For the text-containing cell, return its midpoint in (x, y) coordinate format. 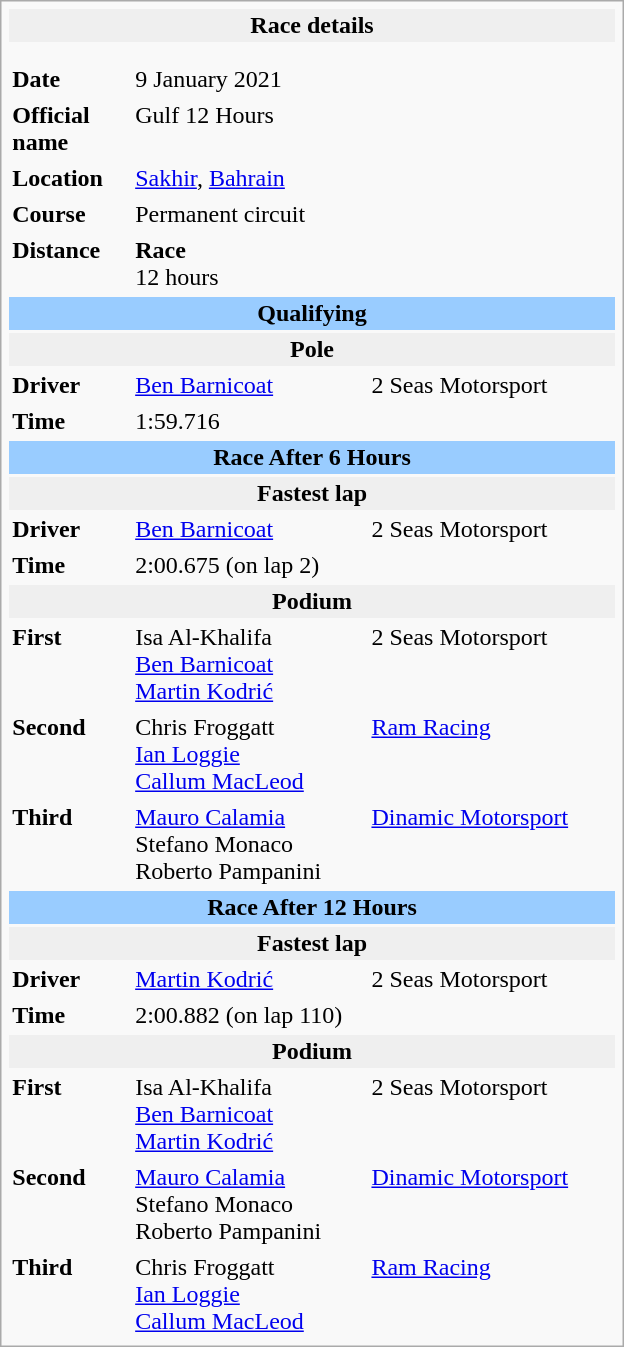
1:59.716 (374, 422)
Pole (312, 350)
Course (69, 214)
Race12 hours (374, 264)
Location (69, 178)
Sakhir, Bahrain (374, 178)
Permanent circuit (374, 214)
Official name (69, 129)
Qualifying (312, 314)
Distance (69, 264)
Race After 6 Hours (312, 458)
2:00.882 (on lap 110) (374, 1016)
Race After 12 Hours (312, 908)
Gulf 12 Hours (374, 129)
Race details (312, 26)
9 January 2021 (248, 80)
2:00.675 (on lap 2) (374, 566)
Date (69, 80)
Martin Kodrić (248, 980)
